Provide the (X, Y) coordinate of the cell's center where the given text is located.  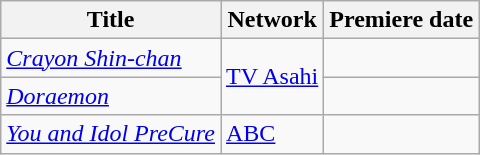
Doraemon (111, 96)
TV Asahi (272, 77)
You and Idol PreCure (111, 134)
Title (111, 20)
Crayon Shin-chan (111, 58)
ABC (272, 134)
Network (272, 20)
Premiere date (402, 20)
